From the cell containing the given text, extract its center point as [x, y] coordinate. 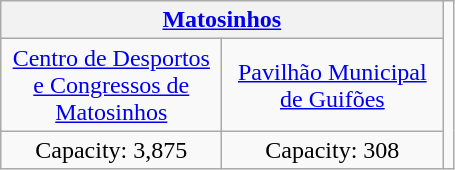
Matosinhos [222, 20]
Capacity: 3,875 [112, 150]
Capacity: 308 [332, 150]
Pavilhão Municipal de Guifões [332, 85]
Centro de Desportos e Congressos de Matosinhos [112, 85]
